Return (X, Y) of the center of cell containing provided text 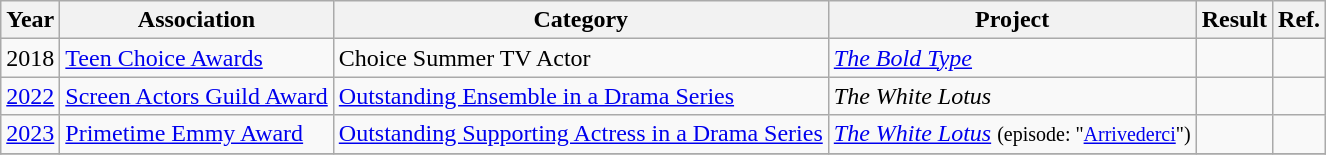
Outstanding Ensemble in a Drama Series (580, 96)
Year (30, 20)
Association (196, 20)
Project (1012, 20)
Teen Choice Awards (196, 58)
The White Lotus (episode: "Arrivederci") (1012, 134)
Outstanding Supporting Actress in a Drama Series (580, 134)
Screen Actors Guild Award (196, 96)
Ref. (1300, 20)
Result (1234, 20)
Primetime Emmy Award (196, 134)
The Bold Type (1012, 58)
Category (580, 20)
2023 (30, 134)
2018 (30, 58)
The White Lotus (1012, 96)
Choice Summer TV Actor (580, 58)
2022 (30, 96)
